Identify which cell holds the provided text, then report its [x, y] central coordinate. 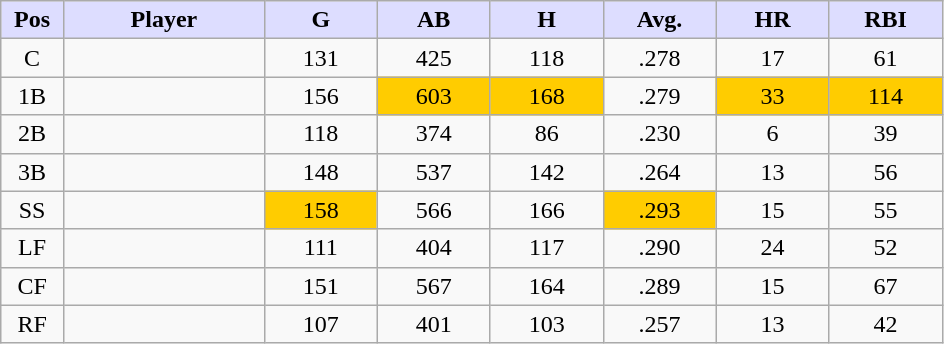
SS [32, 210]
Player [164, 20]
G [320, 20]
537 [434, 172]
404 [434, 248]
24 [772, 248]
HR [772, 20]
CF [32, 286]
56 [886, 172]
425 [434, 58]
166 [546, 210]
55 [886, 210]
LF [32, 248]
103 [546, 324]
.289 [660, 286]
RBI [886, 20]
.290 [660, 248]
142 [546, 172]
114 [886, 96]
1B [32, 96]
Avg. [660, 20]
42 [886, 324]
.293 [660, 210]
107 [320, 324]
168 [546, 96]
148 [320, 172]
33 [772, 96]
164 [546, 286]
3B [32, 172]
567 [434, 286]
566 [434, 210]
117 [546, 248]
6 [772, 134]
61 [886, 58]
.278 [660, 58]
17 [772, 58]
39 [886, 134]
158 [320, 210]
603 [434, 96]
131 [320, 58]
111 [320, 248]
151 [320, 286]
156 [320, 96]
.279 [660, 96]
52 [886, 248]
AB [434, 20]
86 [546, 134]
Pos [32, 20]
67 [886, 286]
H [546, 20]
RF [32, 324]
C [32, 58]
.230 [660, 134]
401 [434, 324]
2B [32, 134]
374 [434, 134]
.257 [660, 324]
.264 [660, 172]
